Search for the cell housing the specified text and yield its [X, Y] center coordinate. 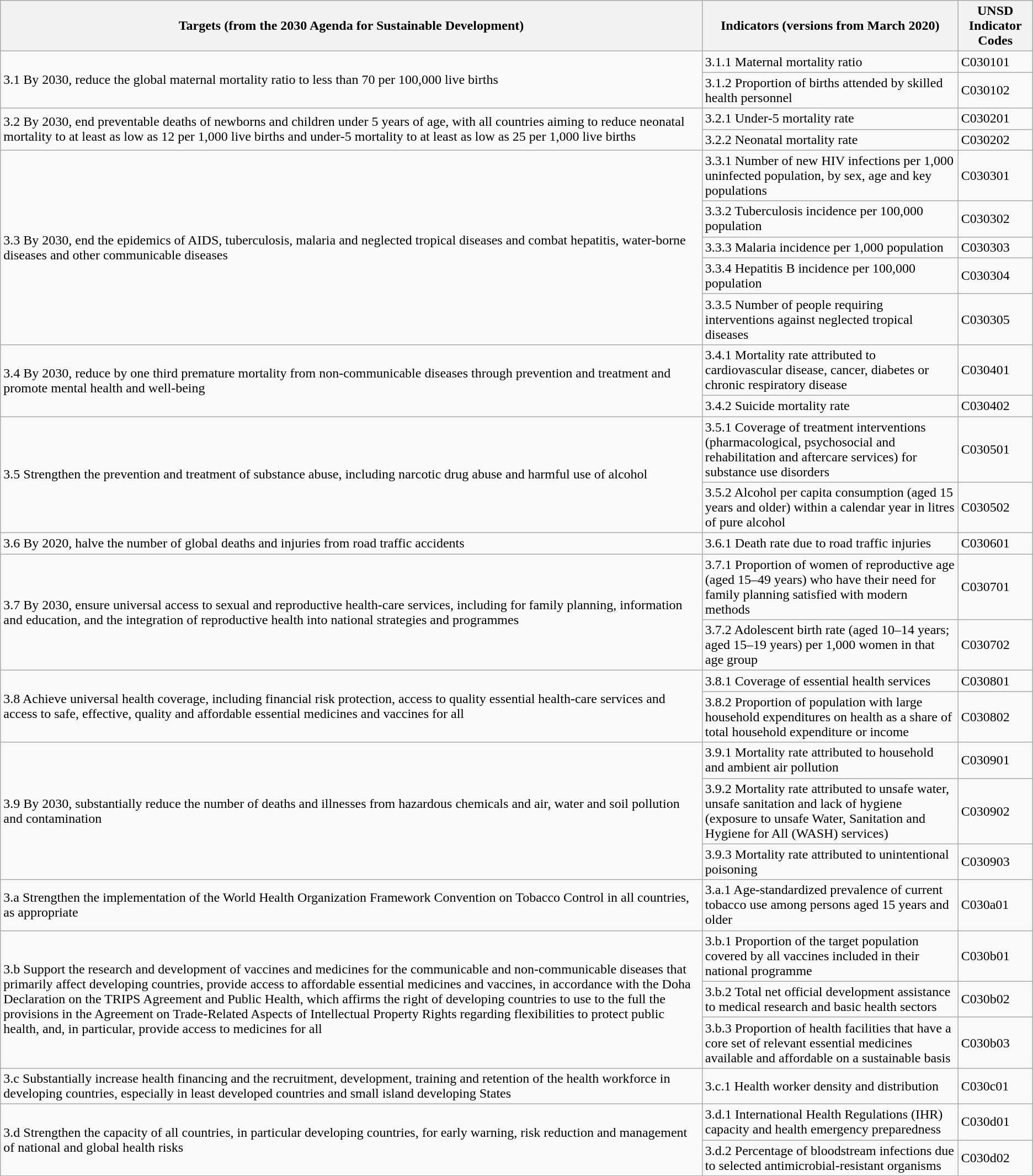
3.6.1 Death rate due to road traffic injuries [830, 544]
C030304 [995, 276]
3.7.2 Adolescent birth rate (aged 10–14 years; aged 15–19 years) per 1,000 women in that age group [830, 645]
3.5.1 Coverage of treatment interventions (pharmacological, psychosocial and rehabilitation and aftercare services) for substance use disorders [830, 449]
3.6 By 2020, halve the number of global deaths and injuries from road traffic accidents [352, 544]
C030401 [995, 370]
3.d.1 International Health Regulations (IHR) capacity and health emergency preparedness [830, 1121]
C030701 [995, 587]
C030601 [995, 544]
3.a Strengthen the implementation of the World Health Organization Framework Convention on Tobacco Control in all countries, as appropriate [352, 905]
3.c.1 Health worker density and distribution [830, 1086]
C030903 [995, 862]
3.3.1 Number of new HIV infections per 1,000 uninfected population, by sex, age and key populations [830, 175]
3.3.5 Number of people requiring interventions against neglected tropical diseases [830, 319]
UNSD Indicator Codes [995, 26]
C030b02 [995, 999]
C030c01 [995, 1086]
C030b01 [995, 956]
C030802 [995, 717]
3.5.2 Alcohol per capita consumption (aged 15 years and older) within a calendar year in litres of pure alcohol [830, 508]
3.4.2 Suicide mortality rate [830, 406]
3.a.1 Age-standardized prevalence of current tobacco use among persons aged 15 years and older [830, 905]
3.3.2 Tuberculosis incidence per 100,000 population [830, 219]
C030202 [995, 140]
C030201 [995, 119]
3.1 By 2030, reduce the global maternal mortality ratio to less than 70 per 100,000 live births [352, 79]
Targets (from the 2030 Agenda for Sustainable Development) [352, 26]
C030502 [995, 508]
3.b.3 Proportion of health facilities that have a core set of relevant essential medicines available and affordable on a sustainable basis [830, 1042]
C030a01 [995, 905]
3.5 Strengthen the prevention and treatment of substance abuse, including narcotic drug abuse and harmful use of alcohol [352, 475]
3.3.4 Hepatitis B incidence per 100,000 population [830, 276]
C030305 [995, 319]
3.3.3 Malaria incidence per 1,000 population [830, 247]
C030501 [995, 449]
3.1.2 Proportion of births attended by skilled health personnel [830, 91]
C030302 [995, 219]
C030402 [995, 406]
C030d01 [995, 1121]
3.d.2 Percentage of bloodstream infections due to selected antimicrobial-resistant organisms [830, 1158]
C030d02 [995, 1158]
C030702 [995, 645]
C030102 [995, 91]
C030902 [995, 811]
3.9.1 Mortality rate attributed to household and ambient air pollution [830, 760]
C030b03 [995, 1042]
C030303 [995, 247]
3.4.1 Mortality rate attributed to cardiovascular disease, cancer, diabetes or chronic respiratory disease [830, 370]
3.1.1 Maternal mortality ratio [830, 62]
3.9.3 Mortality rate attributed to unintentional poisoning [830, 862]
3.8.2 Proportion of population with large household expenditures on health as a share of total household expenditure or income [830, 717]
3.2.2 Neonatal mortality rate [830, 140]
3.2.1 Under‑5 mortality rate [830, 119]
C030101 [995, 62]
3.8.1 Coverage of essential health services [830, 681]
C030901 [995, 760]
Indicators (versions from March 2020) [830, 26]
3.b.1 Proportion of the target population covered by all vaccines included in their national programme [830, 956]
3.9 By 2030, substantially reduce the number of deaths and illnesses from hazardous chemicals and air, water and soil pollution and contamination [352, 811]
C030301 [995, 175]
3.7.1 Proportion of women of reproductive age (aged 15–49 years) who have their need for family planning satisfied with modern methods [830, 587]
3.b.2 Total net official development assistance to medical research and basic health sectors [830, 999]
C030801 [995, 681]
